Search for the cell housing the specified text and yield its (x, y) center coordinate. 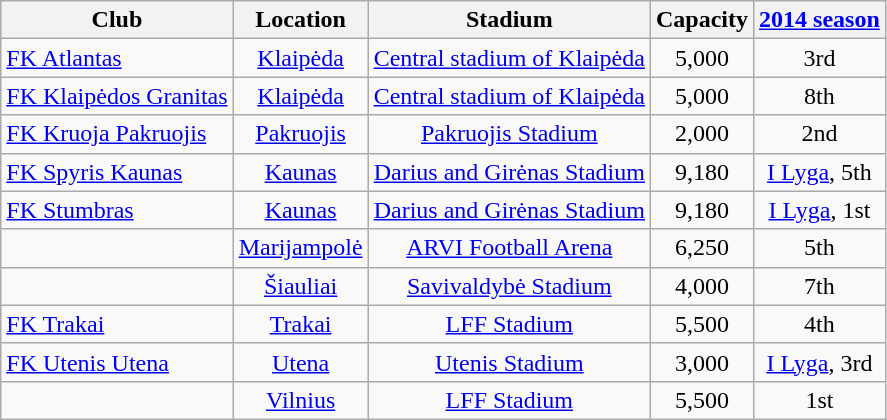
Pakruojis (300, 134)
4th (820, 324)
FK Spyris Kaunas (117, 172)
FK Kruoja Pakruojis (117, 134)
Utena (300, 362)
Trakai (300, 324)
I Lyga, 3rd (820, 362)
3,000 (702, 362)
Stadium (509, 20)
I Lyga, 1st (820, 210)
3rd (820, 58)
FK Trakai (117, 324)
6,250 (702, 248)
Capacity (702, 20)
8th (820, 96)
2,000 (702, 134)
FK Stumbras (117, 210)
2014 season (820, 20)
FK Klaipėdos Granitas (117, 96)
I Lyga, 5th (820, 172)
ARVI Football Arena (509, 248)
Savivaldybė Stadium (509, 286)
Club (117, 20)
1st (820, 400)
Vilnius (300, 400)
FK Utenis Utena (117, 362)
7th (820, 286)
Pakruojis Stadium (509, 134)
Marijampolė (300, 248)
4,000 (702, 286)
5th (820, 248)
Utenis Stadium (509, 362)
Location (300, 20)
Šiauliai (300, 286)
2nd (820, 134)
FK Atlantas (117, 58)
